Return the (x, y) coordinate for the center point of the cell that contains the specified text.  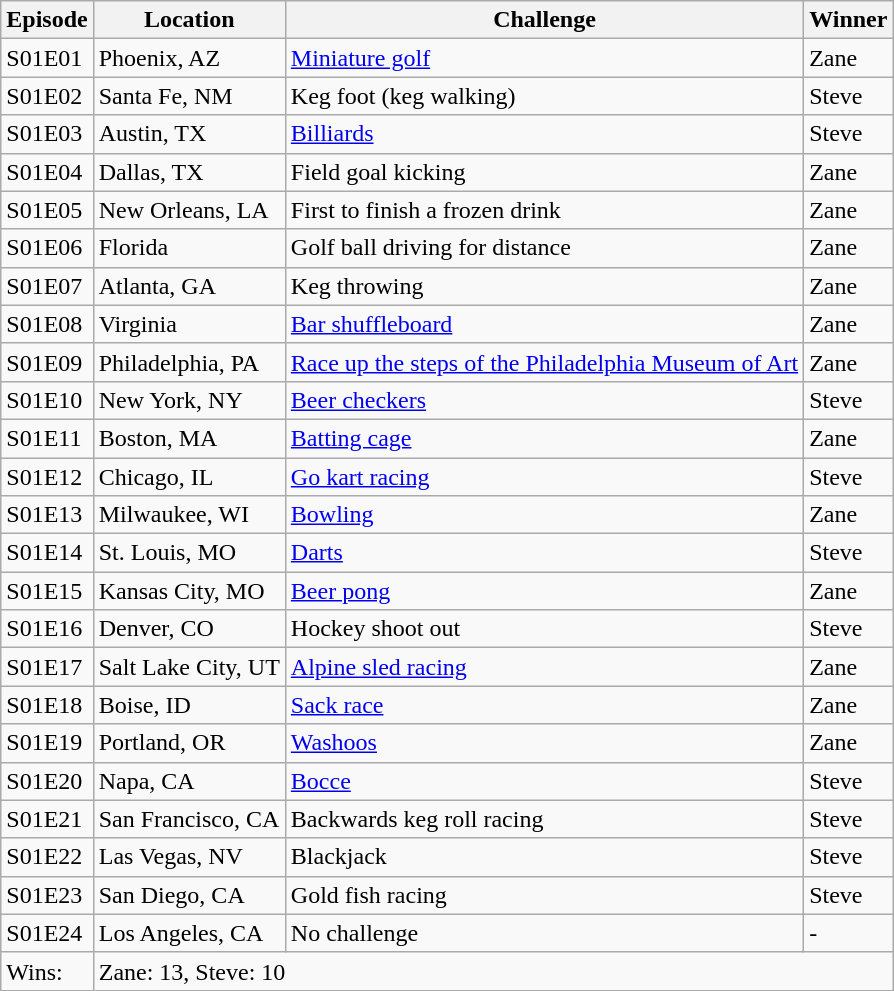
S01E14 (47, 553)
Alpine sled racing (544, 667)
S01E23 (47, 895)
Atlanta, GA (189, 286)
Washoos (544, 743)
S01E13 (47, 515)
Go kart racing (544, 477)
Zane: 13, Steve: 10 (493, 971)
Boston, MA (189, 438)
S01E15 (47, 591)
Keg throwing (544, 286)
Backwards keg roll racing (544, 819)
Keg foot (keg walking) (544, 96)
S01E22 (47, 857)
San Francisco, CA (189, 819)
S01E21 (47, 819)
Dallas, TX (189, 172)
Las Vegas, NV (189, 857)
San Diego, CA (189, 895)
S01E01 (47, 58)
S01E10 (47, 400)
Hockey shoot out (544, 629)
St. Louis, MO (189, 553)
New Orleans, LA (189, 210)
S01E17 (47, 667)
Boise, ID (189, 705)
Blackjack (544, 857)
Chicago, IL (189, 477)
Miniature golf (544, 58)
Sack race (544, 705)
S01E06 (47, 248)
Napa, CA (189, 781)
Bocce (544, 781)
Milwaukee, WI (189, 515)
S01E02 (47, 96)
Beer pong (544, 591)
Bar shuffleboard (544, 324)
Phoenix, AZ (189, 58)
S01E09 (47, 362)
Darts (544, 553)
Golf ball driving for distance (544, 248)
Beer checkers (544, 400)
New York, NY (189, 400)
First to finish a frozen drink (544, 210)
Wins: (47, 971)
Bowling (544, 515)
Episode (47, 20)
- (848, 933)
Los Angeles, CA (189, 933)
Field goal kicking (544, 172)
S01E03 (47, 134)
Challenge (544, 20)
Virginia (189, 324)
Portland, OR (189, 743)
Denver, CO (189, 629)
S01E19 (47, 743)
S01E16 (47, 629)
Kansas City, MO (189, 591)
Philadelphia, PA (189, 362)
S01E07 (47, 286)
S01E05 (47, 210)
S01E08 (47, 324)
S01E18 (47, 705)
Florida (189, 248)
Batting cage (544, 438)
Santa Fe, NM (189, 96)
No challenge (544, 933)
Gold fish racing (544, 895)
S01E12 (47, 477)
Billiards (544, 134)
Race up the steps of the Philadelphia Museum of Art (544, 362)
Salt Lake City, UT (189, 667)
Austin, TX (189, 134)
Location (189, 20)
S01E04 (47, 172)
S01E24 (47, 933)
S01E20 (47, 781)
S01E11 (47, 438)
Winner (848, 20)
